Pinpoint the cell where the given text exists, returning its (x, y) midpoint coordinate. 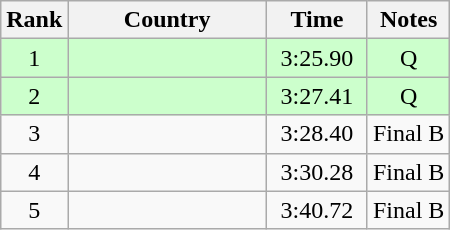
3:28.40 (316, 134)
Rank (34, 20)
2 (34, 96)
3:27.41 (316, 96)
Time (316, 20)
3 (34, 134)
3:25.90 (316, 58)
5 (34, 210)
3:30.28 (316, 172)
Notes (408, 20)
1 (34, 58)
Country (168, 20)
3:40.72 (316, 210)
4 (34, 172)
